Search for the cell housing the specified text and yield its [X, Y] center coordinate. 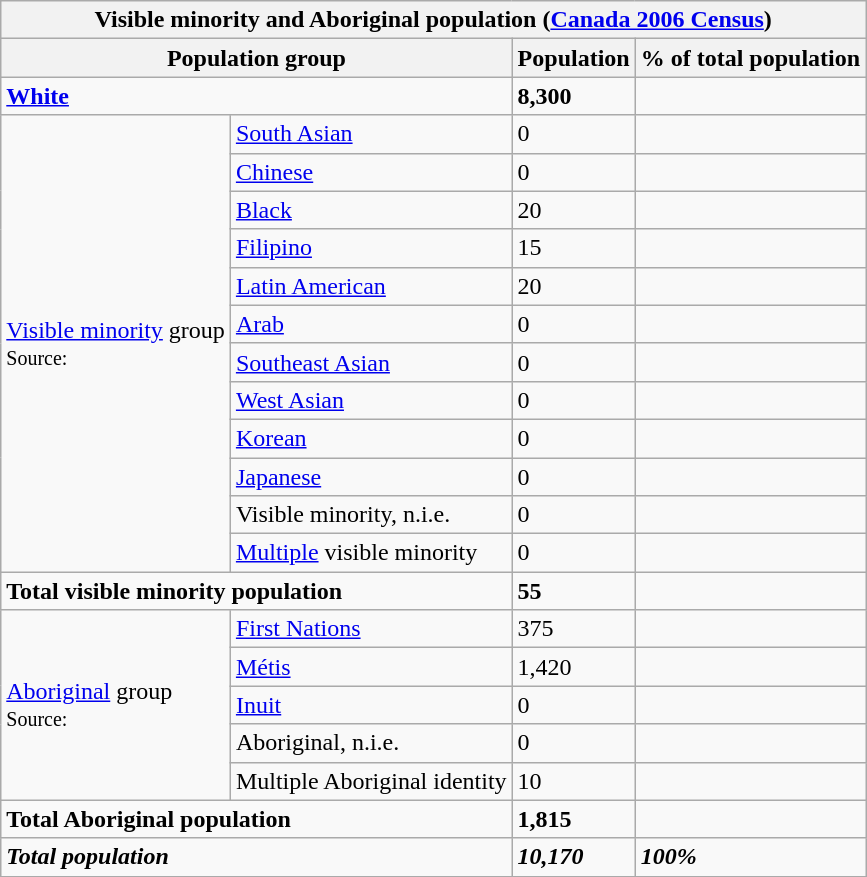
Southeast Asian [371, 362]
Total population [256, 857]
Visible minority, n.i.e. [371, 515]
Visible minority and Aboriginal population (Canada 2006 Census) [434, 20]
1,815 [574, 819]
Aboriginal, n.i.e. [371, 743]
First Nations [371, 629]
1,420 [574, 667]
375 [574, 629]
Multiple visible minority [371, 553]
Filipino [371, 248]
Total visible minority population [256, 591]
Multiple Aboriginal identity [371, 781]
10,170 [574, 857]
South Asian [371, 134]
Chinese [371, 172]
% of total population [750, 58]
Black [371, 210]
10 [574, 781]
Visible minority groupSource: [116, 344]
100% [750, 857]
Inuit [371, 705]
White [256, 96]
55 [574, 591]
Latin American [371, 286]
Total Aboriginal population [256, 819]
Korean [371, 438]
Arab [371, 324]
Japanese [371, 477]
Aboriginal groupSource: [116, 705]
West Asian [371, 400]
Métis [371, 667]
Population group [256, 58]
8,300 [574, 96]
Population [574, 58]
15 [574, 248]
